Pinpoint the cell where the given text exists, returning its [x, y] midpoint coordinate. 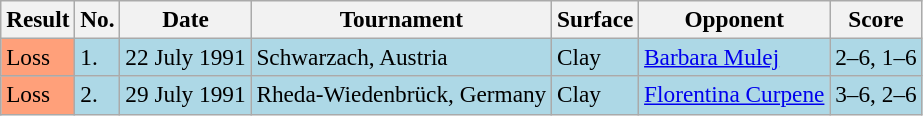
Schwarzach, Austria [402, 57]
Result [38, 19]
Florentina Curpene [734, 95]
Score [876, 19]
29 July 1991 [186, 95]
Rheda-Wiedenbrück, Germany [402, 95]
2–6, 1–6 [876, 57]
2. [98, 95]
Opponent [734, 19]
3–6, 2–6 [876, 95]
Date [186, 19]
22 July 1991 [186, 57]
Surface [596, 19]
Barbara Mulej [734, 57]
1. [98, 57]
No. [98, 19]
Tournament [402, 19]
